For the text-containing cell, return its midpoint in (x, y) coordinate format. 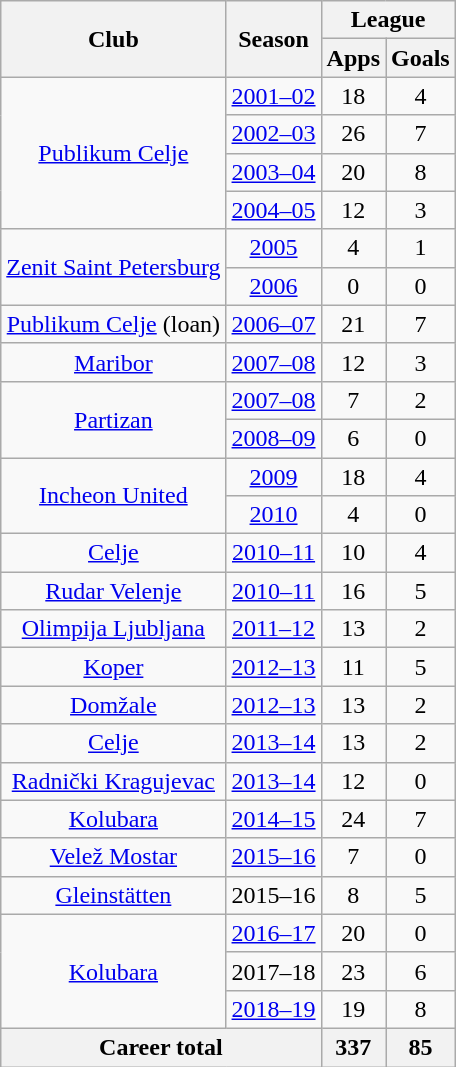
Zenit Saint Petersburg (114, 267)
26 (353, 134)
2005 (274, 248)
Radnički Kragujevac (114, 781)
Maribor (114, 362)
16 (353, 591)
2014–15 (274, 819)
Gleinstätten (114, 895)
2009 (274, 477)
Rudar Velenje (114, 591)
19 (353, 1009)
2002–03 (274, 134)
2018–19 (274, 1009)
24 (353, 819)
2016–17 (274, 933)
Koper (114, 667)
Partizan (114, 419)
11 (353, 667)
2004–05 (274, 210)
Olimpija Ljubljana (114, 629)
Incheon United (114, 496)
2006–07 (274, 324)
Publikum Celje (loan) (114, 324)
Publikum Celje (114, 153)
Goals (421, 58)
2011–12 (274, 629)
21 (353, 324)
2003–04 (274, 172)
Season (274, 39)
League (388, 20)
1 (421, 248)
Domžale (114, 705)
2006 (274, 286)
10 (353, 553)
85 (421, 1047)
Velež Mostar (114, 857)
2001–02 (274, 96)
2017–18 (274, 971)
Career total (161, 1047)
23 (353, 971)
Apps (353, 58)
Club (114, 39)
337 (353, 1047)
2008–09 (274, 438)
2010 (274, 515)
